Output the (X, Y) coordinate of the center of the cell containing the given text.  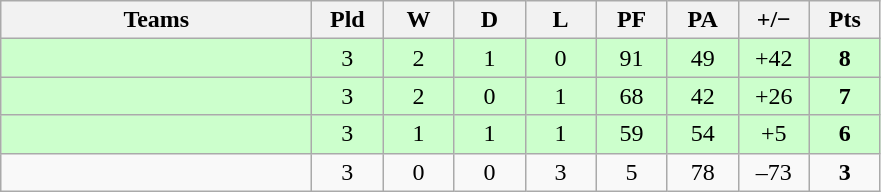
91 (632, 58)
+42 (774, 58)
Pts (844, 20)
+5 (774, 134)
Pld (348, 20)
54 (702, 134)
42 (702, 96)
W (418, 20)
7 (844, 96)
Teams (156, 20)
68 (632, 96)
PF (632, 20)
6 (844, 134)
5 (632, 172)
D (490, 20)
L (560, 20)
78 (702, 172)
8 (844, 58)
59 (632, 134)
+/− (774, 20)
+26 (774, 96)
49 (702, 58)
–73 (774, 172)
PA (702, 20)
